For the text-containing cell, return its midpoint in [x, y] coordinate format. 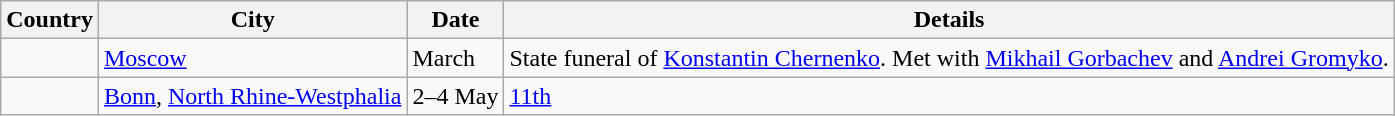
March [456, 58]
Date [456, 20]
2–4 May [456, 96]
City [252, 20]
Moscow [252, 58]
11th [949, 96]
Country [50, 20]
State funeral of Konstantin Chernenko. Met with Mikhail Gorbachev and Andrei Gromyko. [949, 58]
Bonn, North Rhine-Westphalia [252, 96]
Details [949, 20]
